Detect which cell encompasses the target text, then output its (x, y) center coordinate. 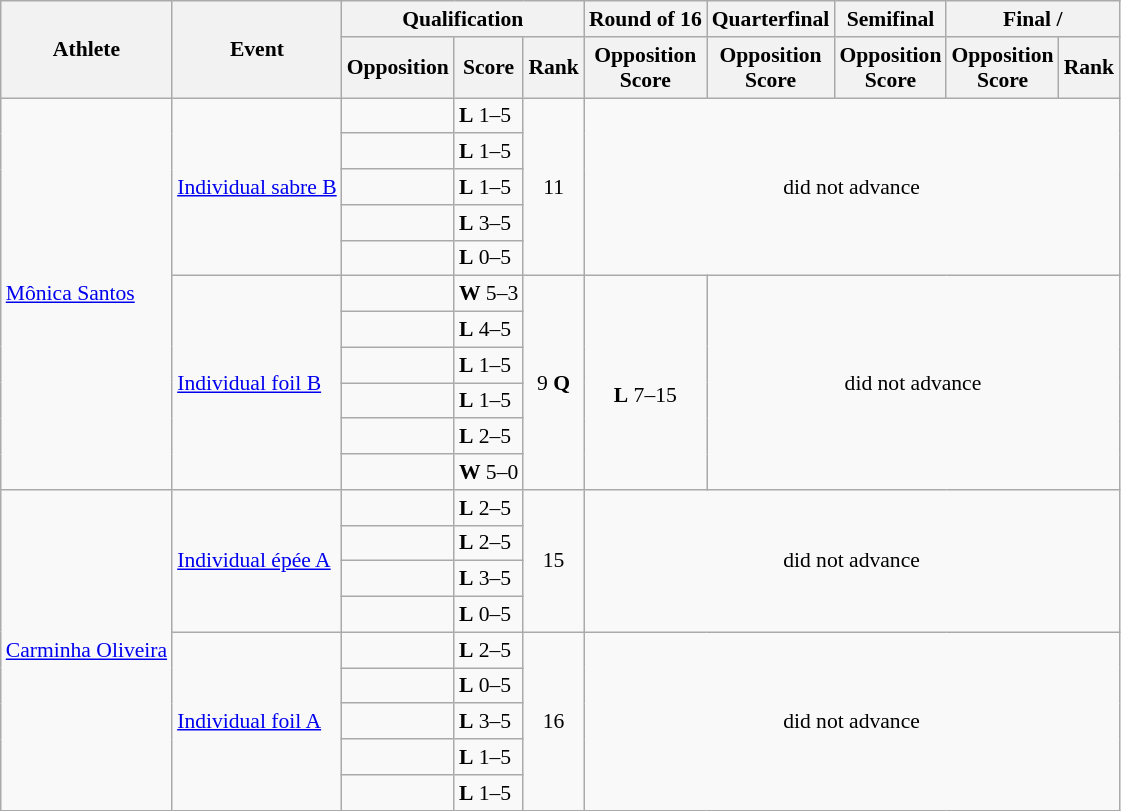
Quarterfinal (771, 19)
Athlete (86, 50)
W 5–0 (488, 472)
Carminha Oliveira (86, 650)
Qualification (463, 19)
L 7–15 (646, 383)
Individual épée A (257, 561)
Individual foil A (257, 721)
Opposition (398, 68)
Individual sabre B (257, 187)
Final / (1032, 19)
Score (488, 68)
Round of 16 (646, 19)
15 (554, 561)
9 Q (554, 383)
Event (257, 50)
W 5–3 (488, 294)
Individual foil B (257, 383)
Mônica Santos (86, 294)
Semifinal (890, 19)
L 4–5 (488, 330)
11 (554, 187)
16 (554, 721)
